Detect which cell encompasses the target text, then output its (X, Y) center coordinate. 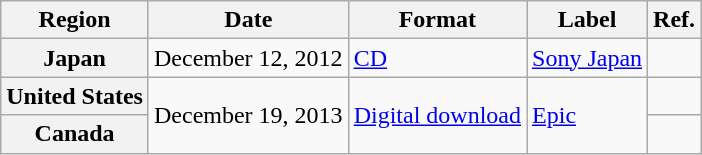
Digital download (437, 115)
Date (248, 20)
Label (588, 20)
December 19, 2013 (248, 115)
Sony Japan (588, 58)
CD (437, 58)
December 12, 2012 (248, 58)
United States (75, 96)
Canada (75, 134)
Japan (75, 58)
Ref. (674, 20)
Region (75, 20)
Format (437, 20)
Epic (588, 115)
